Return [X, Y] of the center of cell containing provided text 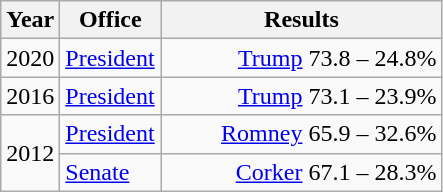
Year [30, 20]
2020 [30, 58]
Results [302, 20]
Trump 73.8 – 24.8% [302, 58]
Senate [110, 172]
Romney 65.9 – 32.6% [302, 134]
Office [110, 20]
Trump 73.1 – 23.9% [302, 96]
2016 [30, 96]
2012 [30, 153]
Corker 67.1 – 28.3% [302, 172]
